Return the (X, Y) coordinate for the center point of the cell that contains the specified text.  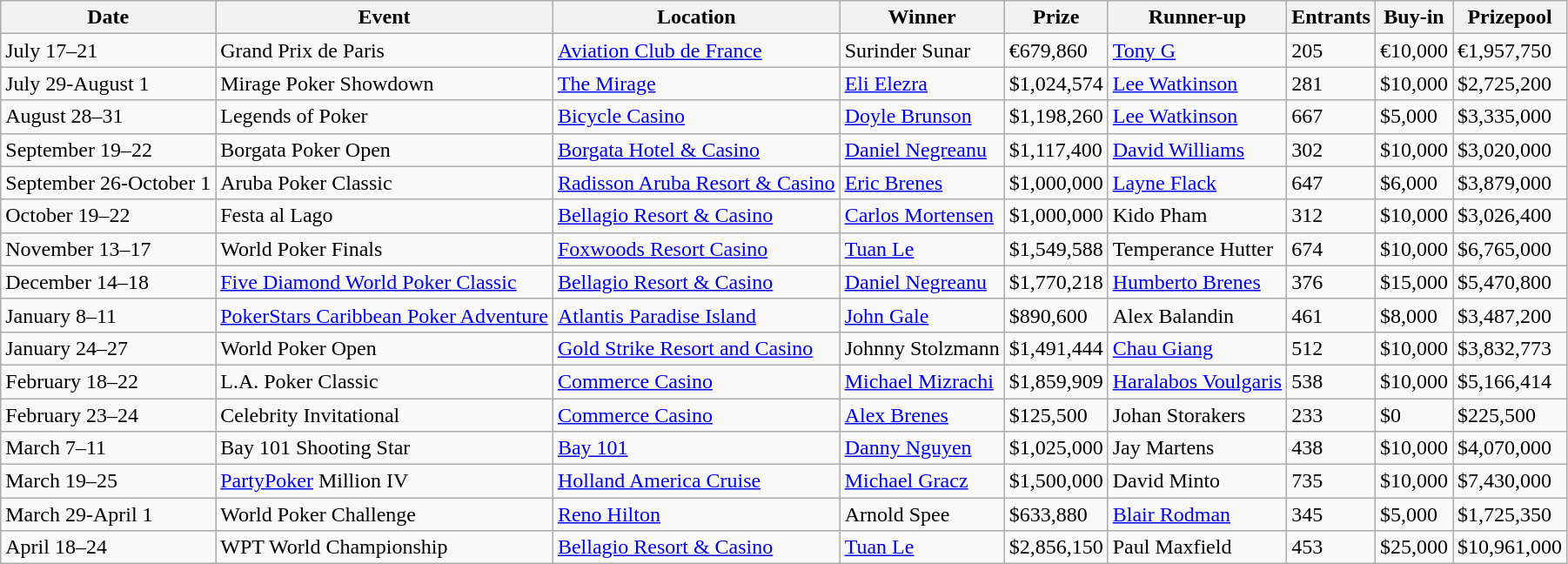
Michael Gracz (922, 481)
World Poker Open (385, 348)
Danny Nguyen (922, 448)
$1,725,350 (1511, 514)
Arnold Spee (922, 514)
$3,879,000 (1511, 183)
PartyPoker Million IV (385, 481)
Bay 101 Shooting Star (385, 448)
July 29-August 1 (108, 84)
$3,020,000 (1511, 150)
Entrants (1331, 17)
$2,725,200 (1511, 84)
Atlantis Paradise Island (696, 315)
December 14–18 (108, 282)
$1,859,909 (1056, 381)
$1,024,574 (1056, 84)
February 23–24 (108, 415)
Kido Pham (1197, 216)
$1,117,400 (1056, 150)
$15,000 (1413, 282)
Winner (922, 17)
Borgata Hotel & Casino (696, 150)
$3,832,773 (1511, 348)
WPT World Championship (385, 547)
Blair Rodman (1197, 514)
Paul Maxfield (1197, 547)
$3,487,200 (1511, 315)
302 (1331, 150)
674 (1331, 249)
Foxwoods Resort Casino (696, 249)
$1,770,218 (1056, 282)
345 (1331, 514)
Johnny Stolzmann (922, 348)
$1,500,000 (1056, 481)
Michael Mizrachi (922, 381)
Aruba Poker Classic (385, 183)
376 (1331, 282)
Celebrity Invitational (385, 415)
$5,166,414 (1511, 381)
$4,070,000 (1511, 448)
August 28–31 (108, 117)
Surinder Sunar (922, 50)
$890,600 (1056, 315)
Aviation Club de France (696, 50)
Humberto Brenes (1197, 282)
281 (1331, 84)
$6,765,000 (1511, 249)
$7,430,000 (1511, 481)
March 19–25 (108, 481)
€1,957,750 (1511, 50)
March 7–11 (108, 448)
David Williams (1197, 150)
September 19–22 (108, 150)
February 18–22 (108, 381)
312 (1331, 216)
205 (1331, 50)
Legends of Poker (385, 117)
538 (1331, 381)
John Gale (922, 315)
January 24–27 (108, 348)
€10,000 (1413, 50)
438 (1331, 448)
Mirage Poker Showdown (385, 84)
Eli Elezra (922, 84)
Event (385, 17)
Grand Prix de Paris (385, 50)
Carlos Mortensen (922, 216)
Festa al Lago (385, 216)
$1,491,444 (1056, 348)
The Mirage (696, 84)
512 (1331, 348)
September 26-October 1 (108, 183)
Prizepool (1511, 17)
$8,000 (1413, 315)
Reno Hilton (696, 514)
David Minto (1197, 481)
April 18–24 (108, 547)
Date (108, 17)
Chau Giang (1197, 348)
$3,026,400 (1511, 216)
$633,880 (1056, 514)
735 (1331, 481)
$1,198,260 (1056, 117)
453 (1331, 547)
$25,000 (1413, 547)
Johan Storakers (1197, 415)
Alex Balandin (1197, 315)
Jay Martens (1197, 448)
$3,335,000 (1511, 117)
Bicycle Casino (696, 117)
Runner-up (1197, 17)
March 29-April 1 (108, 514)
$2,856,150 (1056, 547)
461 (1331, 315)
World Poker Challenge (385, 514)
$5,470,800 (1511, 282)
$6,000 (1413, 183)
Bay 101 (696, 448)
Radisson Aruba Resort & Casino (696, 183)
L.A. Poker Classic (385, 381)
Buy-in (1413, 17)
Eric Brenes (922, 183)
$10,961,000 (1511, 547)
July 17–21 (108, 50)
647 (1331, 183)
January 8–11 (108, 315)
Tony G (1197, 50)
$1,549,588 (1056, 249)
Five Diamond World Poker Classic (385, 282)
Location (696, 17)
PokerStars Caribbean Poker Adventure (385, 315)
Holland America Cruise (696, 481)
$225,500 (1511, 415)
Gold Strike Resort and Casino (696, 348)
Borgata Poker Open (385, 150)
Doyle Brunson (922, 117)
667 (1331, 117)
233 (1331, 415)
$1,025,000 (1056, 448)
World Poker Finals (385, 249)
Alex Brenes (922, 415)
€679,860 (1056, 50)
Haralabos Voulgaris (1197, 381)
October 19–22 (108, 216)
Layne Flack (1197, 183)
$0 (1413, 415)
$125,500 (1056, 415)
Prize (1056, 17)
November 13–17 (108, 249)
Temperance Hutter (1197, 249)
